Extract the [x, y] coordinate from the center of the cell holding the provided text.  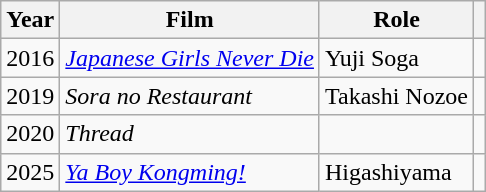
Higashiyama [396, 172]
Japanese Girls Never Die [190, 58]
2019 [30, 96]
Role [396, 20]
Sora no Restaurant [190, 96]
2016 [30, 58]
2020 [30, 134]
Yuji Soga [396, 58]
2025 [30, 172]
Year [30, 20]
Film [190, 20]
Takashi Nozoe [396, 96]
Ya Boy Kongming! [190, 172]
Thread [190, 134]
